Extract the (x, y) coordinate from the center of the cell holding the provided text.  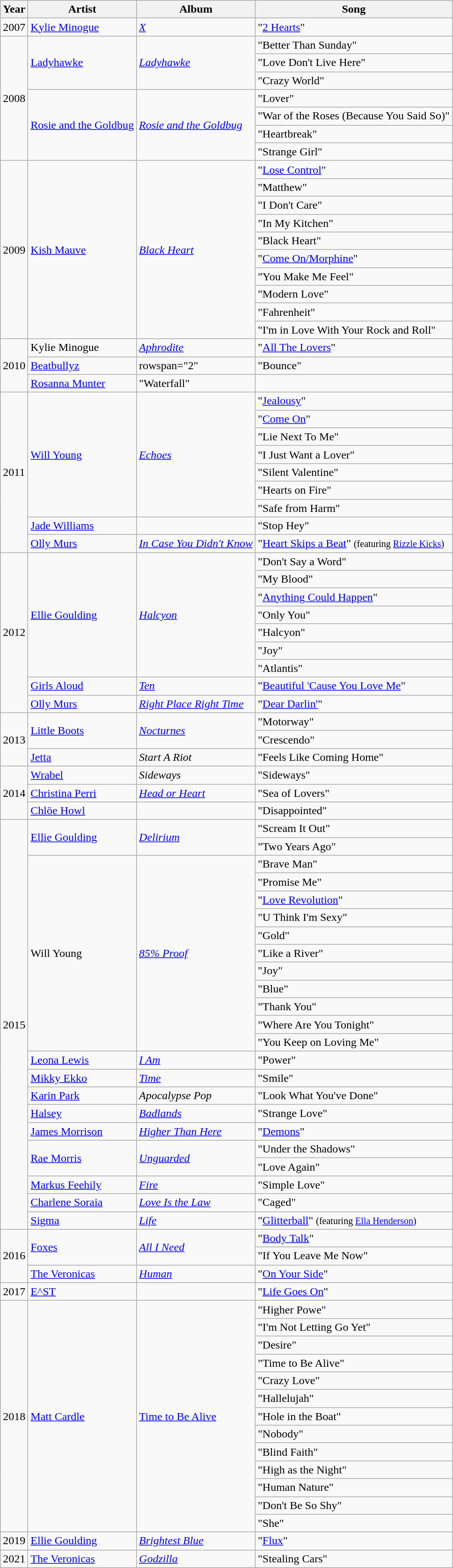
"She" (354, 1523)
"Love Revolution" (354, 900)
"Come On" (354, 419)
"Hole in the Boat" (354, 1416)
"War of the Roses (Because You Said So)" (354, 116)
"Feels Like Coming Home" (354, 757)
Chlöe Howl (82, 811)
"Desire" (354, 1345)
2019 (14, 1541)
"Stealing Cars" (354, 1559)
Halcyon (196, 615)
"Heart Skips a Beat" (featuring Rizzle Kicks) (354, 544)
2008 (14, 98)
"If You Leave Me Now" (354, 1256)
2012 (14, 633)
"2 Hearts" (354, 27)
Delirium (196, 838)
rowspan="2" (196, 365)
Ten (196, 686)
Year (14, 9)
"U Think I'm Sexy" (354, 918)
"Halcyon" (354, 633)
Halsey (82, 1114)
Kish Mauve (82, 250)
"Crazy World" (354, 80)
"Crazy Love" (354, 1381)
"I'm in Love With Your Rock and Roll" (354, 330)
"Smile" (354, 1078)
"Two Years Ago" (354, 846)
"Only You" (354, 615)
"Blind Faith" (354, 1452)
"Under the Shadows" (354, 1149)
85% Proof (196, 954)
I Am (196, 1060)
"Fahrenheit" (354, 312)
"Higher Powe" (354, 1309)
"Hallelujah" (354, 1399)
Leona Lewis (82, 1060)
"Human Nature" (354, 1488)
"Heartbreak" (354, 134)
Black Heart (196, 250)
Head or Heart (196, 793)
2017 (14, 1291)
"I'm Not Letting Go Yet" (354, 1327)
"Glitterball" (featuring Ella Henderson) (354, 1220)
"Beautiful 'Cause You Love Me" (354, 686)
Girls Aloud (82, 686)
Karin Park (82, 1096)
"Life Goes On" (354, 1291)
"Gold" (354, 935)
"Love Don't Live Here" (354, 63)
"Stop Hey" (354, 526)
"Blue" (354, 989)
Start A Riot (196, 757)
Right Place Right Time (196, 704)
"Demons" (354, 1131)
E^ST (82, 1291)
All I Need (196, 1247)
Sigma (82, 1220)
"Come On/Morphine" (354, 259)
"Crescendo" (354, 739)
Little Boots (82, 730)
Markus Feehily (82, 1185)
"Where Are You Tonight" (354, 1024)
X (196, 27)
2016 (14, 1256)
"Look What You've Done" (354, 1096)
Artist (82, 9)
Mikky Ekko (82, 1078)
"All The Lovers" (354, 348)
In Case You Didn't Know (196, 544)
Nocturnes (196, 730)
Christina Perri (82, 793)
"Atlantis" (354, 668)
"Thank You" (354, 1006)
Foxes (82, 1247)
Fire (196, 1185)
"Brave Man" (354, 864)
"Bounce" (354, 365)
2007 (14, 27)
"In My Kitchen" (354, 223)
"Simple Love" (354, 1185)
"Dear Darlin'" (354, 704)
"Matthew" (354, 187)
Love Is the Law (196, 1203)
"Strange Love" (354, 1114)
"Sea of Lovers" (354, 793)
"Don't Be So Shy" (354, 1505)
"Motorway" (354, 722)
Time to Be Alive (196, 1416)
"Waterfall" (196, 383)
Beatbullyz (82, 365)
Godzilla (196, 1559)
"Safe from Harm" (354, 508)
2015 (14, 1025)
Sideways (196, 775)
"Lose Control" (354, 169)
"I Don't Care" (354, 205)
"Sideways" (354, 775)
2021 (14, 1559)
"Time to Be Alive" (354, 1363)
Echoes (196, 454)
"Anything Could Happen" (354, 597)
"Modern Love" (354, 294)
"Don't Say a Word" (354, 562)
"High as the Night" (354, 1470)
Human (196, 1274)
"You Keep on Loving Me" (354, 1042)
"You Make Me Feel" (354, 277)
2010 (14, 365)
"Disappointed" (354, 811)
Charlene Soraia (82, 1203)
"On Your Side" (354, 1274)
Brightest Blue (196, 1541)
Time (196, 1078)
Rosanna Munter (82, 383)
Album (196, 9)
"Black Heart" (354, 241)
2009 (14, 250)
Unguarded (196, 1158)
"Caged" (354, 1203)
"Body Talk" (354, 1238)
2018 (14, 1416)
James Morrison (82, 1131)
"Nobody" (354, 1434)
2013 (14, 739)
"Promise Me" (354, 882)
"Love Again" (354, 1167)
"Hearts on Fire" (354, 490)
"Strange Girl" (354, 152)
"Power" (354, 1060)
"Lover" (354, 98)
Wrabel (82, 775)
"Better Than Sunday" (354, 45)
Life (196, 1220)
"Like a River" (354, 953)
Rae Morris (82, 1158)
"Silent Valentine" (354, 472)
2014 (14, 793)
Jade Williams (82, 526)
Matt Cardle (82, 1416)
Aphrodite (196, 348)
Higher Than Here (196, 1131)
2011 (14, 473)
Song (354, 9)
"Jealousy" (354, 401)
"Scream It Out" (354, 829)
"Flux" (354, 1541)
Badlands (196, 1114)
Jetta (82, 757)
"Lie Next To Me" (354, 437)
"I Just Want a Lover" (354, 454)
Apocalypse Pop (196, 1096)
"My Blood" (354, 579)
